Output the [x, y] coordinate of the center of the cell containing the given text.  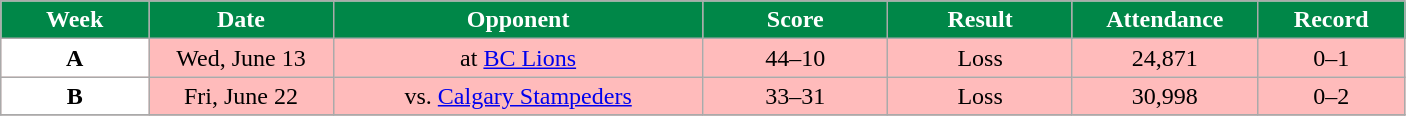
Attendance [1164, 20]
at BC Lions [518, 58]
30,998 [1164, 96]
Date [242, 20]
B [75, 96]
0–1 [1331, 58]
vs. Calgary Stampeders [518, 96]
Score [796, 20]
0–2 [1331, 96]
24,871 [1164, 58]
44–10 [796, 58]
Week [75, 20]
33–31 [796, 96]
Record [1331, 20]
Result [980, 20]
Wed, June 13 [242, 58]
Fri, June 22 [242, 96]
A [75, 58]
Opponent [518, 20]
